Extract the (x, y) coordinate from the center of the cell holding the provided text.  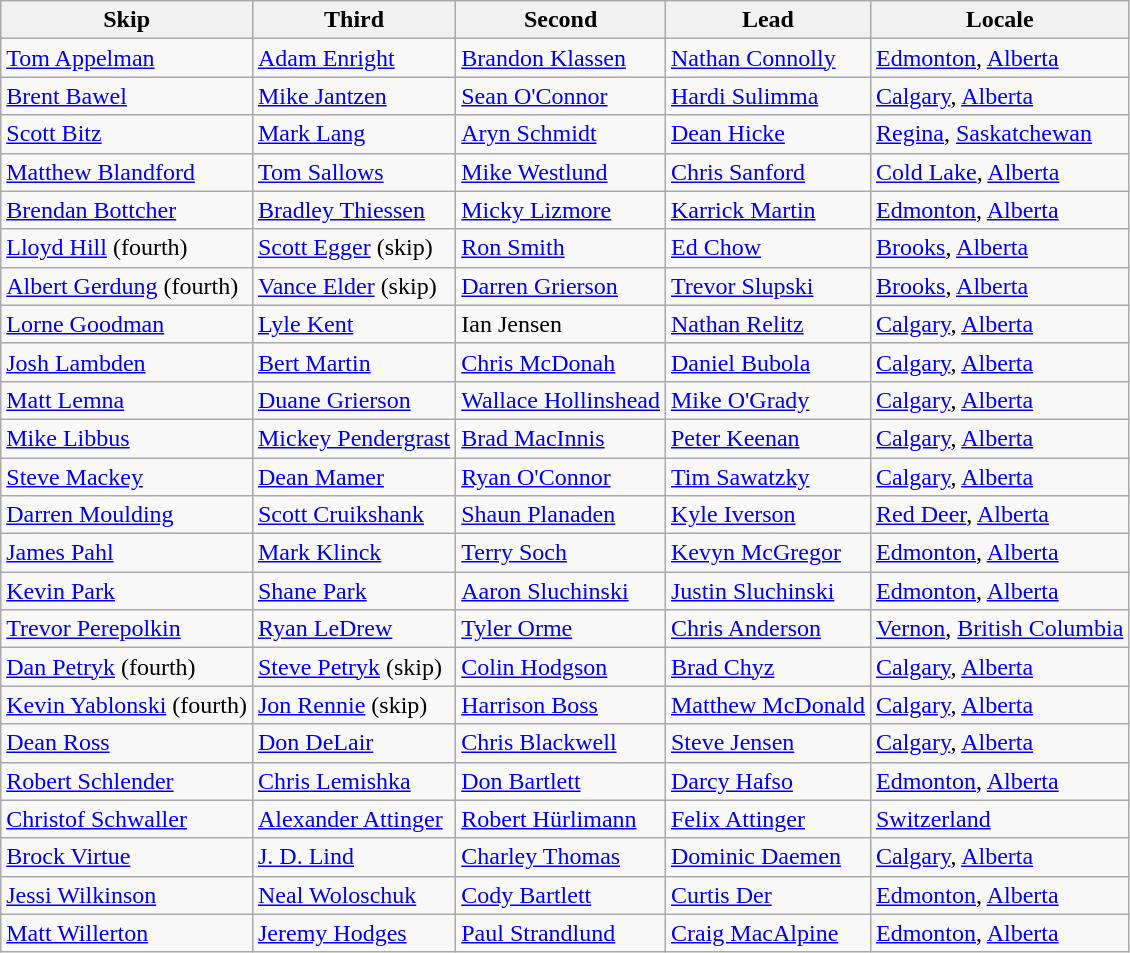
Paul Strandlund (561, 933)
Charley Thomas (561, 857)
Cody Bartlett (561, 895)
Bradley Thiessen (354, 210)
Adam Enright (354, 58)
Brad MacInnis (561, 438)
Regina, Saskatchewan (999, 134)
Lorne Goodman (127, 324)
Shane Park (354, 591)
Scott Egger (skip) (354, 248)
Steve Petryk (skip) (354, 667)
Mike Westlund (561, 172)
Peter Keenan (768, 438)
Vance Elder (skip) (354, 286)
Ian Jensen (561, 324)
Daniel Bubola (768, 362)
Sean O'Connor (561, 96)
Matthew Blandford (127, 172)
Ed Chow (768, 248)
Dean Mamer (354, 477)
Red Deer, Alberta (999, 515)
Alexander Attinger (354, 819)
Brock Virtue (127, 857)
Switzerland (999, 819)
Craig MacAlpine (768, 933)
Terry Soch (561, 553)
Jessi Wilkinson (127, 895)
Tim Sawatzky (768, 477)
Mike O'Grady (768, 400)
Kevin Yablonski (fourth) (127, 705)
Chris Blackwell (561, 743)
Scott Cruikshank (354, 515)
Aryn Schmidt (561, 134)
Tom Appelman (127, 58)
Second (561, 20)
Steve Jensen (768, 743)
Chris Anderson (768, 629)
Brandon Klassen (561, 58)
Mark Lang (354, 134)
Ryan O'Connor (561, 477)
Curtis Der (768, 895)
Neal Woloschuk (354, 895)
Scott Bitz (127, 134)
Ron Smith (561, 248)
Vernon, British Columbia (999, 629)
Mickey Pendergrast (354, 438)
Mike Libbus (127, 438)
Duane Grierson (354, 400)
Justin Sluchinski (768, 591)
Matt Willerton (127, 933)
Aaron Sluchinski (561, 591)
Don DeLair (354, 743)
Ryan LeDrew (354, 629)
Colin Hodgson (561, 667)
Bert Martin (354, 362)
J. D. Lind (354, 857)
Micky Lizmore (561, 210)
Chris Lemishka (354, 781)
Dominic Daemen (768, 857)
Dean Ross (127, 743)
Darren Grierson (561, 286)
Darcy Hafso (768, 781)
Locale (999, 20)
Jon Rennie (skip) (354, 705)
Albert Gerdung (fourth) (127, 286)
Matthew McDonald (768, 705)
Harrison Boss (561, 705)
Christof Schwaller (127, 819)
Tom Sallows (354, 172)
Trevor Perepolkin (127, 629)
Lyle Kent (354, 324)
Lead (768, 20)
Steve Mackey (127, 477)
Cold Lake, Alberta (999, 172)
Lloyd Hill (fourth) (127, 248)
Don Bartlett (561, 781)
Matt Lemna (127, 400)
Felix Attinger (768, 819)
Kevyn McGregor (768, 553)
Karrick Martin (768, 210)
Dean Hicke (768, 134)
Chris McDonah (561, 362)
Trevor Slupski (768, 286)
Shaun Planaden (561, 515)
Jeremy Hodges (354, 933)
Robert Hürlimann (561, 819)
Brent Bawel (127, 96)
Hardi Sulimma (768, 96)
Mark Klinck (354, 553)
Chris Sanford (768, 172)
Mike Jantzen (354, 96)
Robert Schlender (127, 781)
James Pahl (127, 553)
Kyle Iverson (768, 515)
Dan Petryk (fourth) (127, 667)
Darren Moulding (127, 515)
Skip (127, 20)
Brad Chyz (768, 667)
Nathan Relitz (768, 324)
Third (354, 20)
Kevin Park (127, 591)
Brendan Bottcher (127, 210)
Wallace Hollinshead (561, 400)
Nathan Connolly (768, 58)
Tyler Orme (561, 629)
Josh Lambden (127, 362)
